Locate the cell with the specified text and output its [x, y] center coordinate. 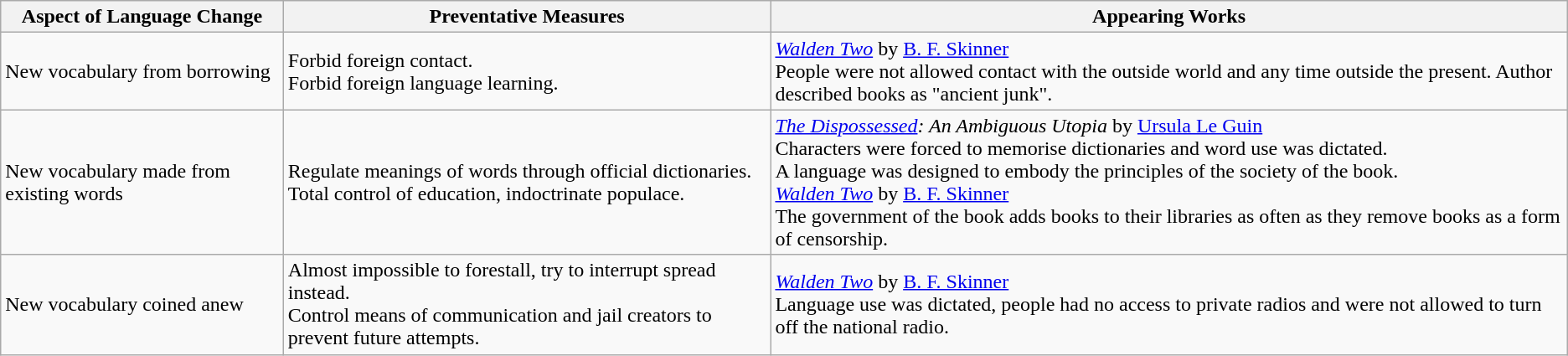
Appearing Works [1169, 17]
Regulate meanings of words through official dictionaries.Total control of education, indoctrinate populace. [527, 183]
Almost impossible to forestall, try to interrupt spread instead.Control means of communication and jail creators to prevent future attempts. [527, 305]
Aspect of Language Change [142, 17]
New vocabulary from borrowing [142, 71]
Preventative Measures [527, 17]
Forbid foreign contact.Forbid foreign language learning. [527, 71]
New vocabulary coined anew [142, 305]
Walden Two by B. F. SkinnerLanguage use was dictated, people had no access to private radios and were not allowed to turn off the national radio. [1169, 305]
New vocabulary made from existing words [142, 183]
